Capture the cell that displays the provided text and extract its (X, Y) central coordinate. 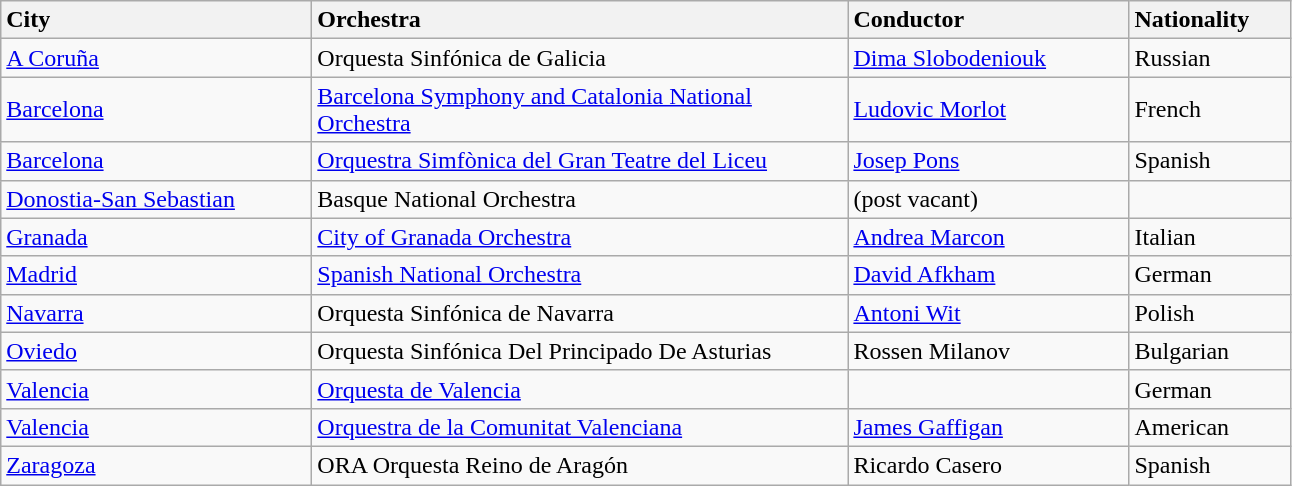
Orquesta Sinfónica de Navarra (580, 313)
Orquestra Simfònica del Gran Teatre del Liceu (580, 161)
Rossen Milanov (988, 351)
Antoni Wit (988, 313)
Josep Pons (988, 161)
Dima Slobodeniouk (988, 58)
Madrid (156, 275)
Oviedo (156, 351)
Ricardo Casero (988, 465)
James Gaffigan (988, 427)
Ludovic Morlot (988, 110)
Russian (1210, 58)
Spanish National Orchestra (580, 275)
Andrea Marcon (988, 237)
Granada (156, 237)
American (1210, 427)
Polish (1210, 313)
French (1210, 110)
Donostia-San Sebastian (156, 199)
Orquestra de la Comunitat Valenciana (580, 427)
Italian (1210, 237)
Orquesta de Valencia (580, 389)
Navarra (156, 313)
Basque National Orchestra (580, 199)
David Afkham (988, 275)
ORA Orquesta Reino de Aragón (580, 465)
Bulgarian (1210, 351)
Orquesta Sinfónica de Galicia (580, 58)
Nationality (1210, 20)
City of Granada Orchestra (580, 237)
Zaragoza (156, 465)
Orquesta Sinfónica Del Principado De Asturias (580, 351)
(post vacant) (988, 199)
Orchestra (580, 20)
Barcelona Symphony and Catalonia National Orchestra (580, 110)
City (156, 20)
Conductor (988, 20)
A Coruña (156, 58)
